Locate the cell with the specified text and output its (x, y) center coordinate. 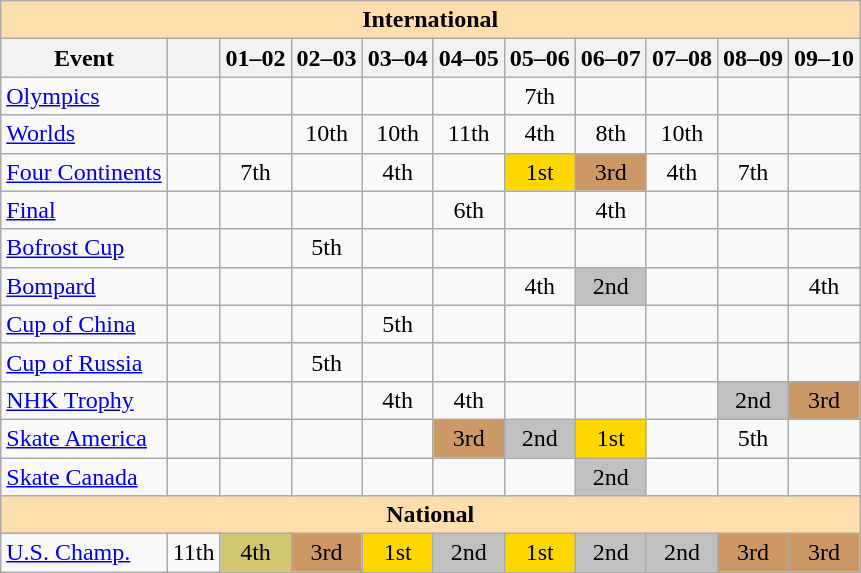
International (430, 20)
01–02 (256, 58)
Cup of China (84, 324)
U.S. Champ. (84, 553)
6th (468, 210)
09–10 (824, 58)
Final (84, 210)
Bofrost Cup (84, 248)
02–03 (326, 58)
05–06 (540, 58)
03–04 (398, 58)
Skate Canada (84, 477)
Olympics (84, 96)
Skate America (84, 438)
Worlds (84, 134)
8th (610, 134)
04–05 (468, 58)
06–07 (610, 58)
Bompard (84, 286)
Four Continents (84, 172)
NHK Trophy (84, 400)
Event (84, 58)
National (430, 515)
08–09 (752, 58)
Cup of Russia (84, 362)
07–08 (682, 58)
